From the cell containing the given text, extract its center point as [x, y] coordinate. 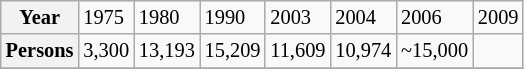
1990 [233, 17]
1975 [106, 17]
15,209 [233, 51]
2009 [498, 17]
Persons [40, 51]
13,193 [167, 51]
11,609 [298, 51]
Year [40, 17]
10,974 [363, 51]
2004 [363, 17]
1980 [167, 17]
2003 [298, 17]
~15,000 [434, 51]
2006 [434, 17]
3,300 [106, 51]
